From the cell containing the given text, extract its center point as (X, Y) coordinate. 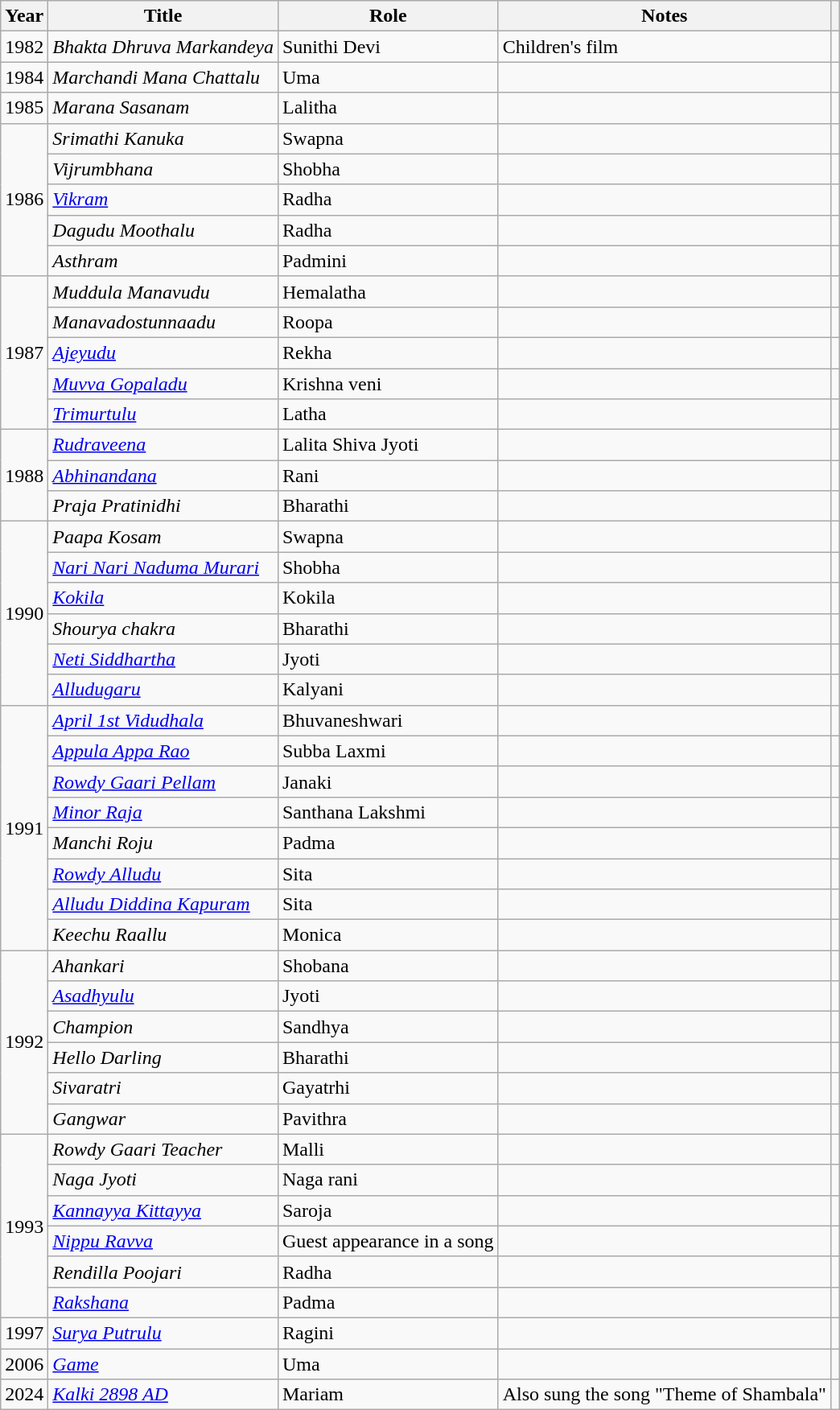
Padmini (388, 261)
Bhakta Dhruva Markandeya (163, 47)
Sunithi Devi (388, 47)
1997 (24, 1333)
Rowdy Gaari Pellam (163, 781)
Also sung the song "Theme of Shambala" (665, 1395)
Rowdy Alludu (163, 873)
Marana Sasanam (163, 108)
Latha (388, 414)
Title (163, 16)
1987 (24, 352)
1986 (24, 200)
Malli (388, 1149)
Neti Siddhartha (163, 659)
1988 (24, 476)
1993 (24, 1226)
Rendilla Poojari (163, 1272)
Monica (388, 935)
Hemalatha (388, 291)
Pavithra (388, 1119)
Srimathi Kanuka (163, 138)
Paapa Kosam (163, 537)
Guest appearance in a song (388, 1241)
Role (388, 16)
Kannayya Kittayya (163, 1210)
Children's film (665, 47)
Nari Nari Naduma Murari (163, 567)
Ajeyudu (163, 352)
Ahankari (163, 966)
April 1st Vidudhala (163, 720)
Muvva Gopaladu (163, 384)
Keechu Raallu (163, 935)
Subba Laxmi (388, 751)
Mariam (388, 1395)
Lalitha (388, 108)
Naga Jyoti (163, 1180)
2024 (24, 1395)
1991 (24, 827)
Ragini (388, 1333)
Hello Darling (163, 1057)
Saroja (388, 1210)
Dagudu Moothalu (163, 230)
Bhuvaneshwari (388, 720)
Vijrumbhana (163, 169)
Game (163, 1364)
Trimurtulu (163, 414)
Roopa (388, 322)
Appula Appa Rao (163, 751)
Rakshana (163, 1302)
Champion (163, 1027)
1992 (24, 1042)
Sivaratri (163, 1088)
Asthram (163, 261)
Rekha (388, 352)
1985 (24, 108)
Rudraveena (163, 445)
Gayatrhi (388, 1088)
Surya Putrulu (163, 1333)
Year (24, 16)
1982 (24, 47)
Vikram (163, 200)
1990 (24, 613)
Santhana Lakshmi (388, 812)
Abhinandana (163, 476)
Manchi Roju (163, 843)
Lalita Shiva Jyoti (388, 445)
Sandhya (388, 1027)
Alludu Diddina Kapuram (163, 905)
Shourya chakra (163, 629)
Rani (388, 476)
Nippu Ravva (163, 1241)
Praja Pratinidhi (163, 506)
Gangwar (163, 1119)
Krishna veni (388, 384)
Muddula Manavudu (163, 291)
Marchandi Mana Chattalu (163, 77)
Asadhyulu (163, 996)
Minor Raja (163, 812)
Naga rani (388, 1180)
Kalki 2898 AD (163, 1395)
1984 (24, 77)
Manavadostunnaadu (163, 322)
2006 (24, 1364)
Kalyani (388, 690)
Janaki (388, 781)
Rowdy Gaari Teacher (163, 1149)
Alludugaru (163, 690)
Shobana (388, 966)
Notes (665, 16)
